Return the [x, y] coordinate for the center point of the cell that contains the specified text.  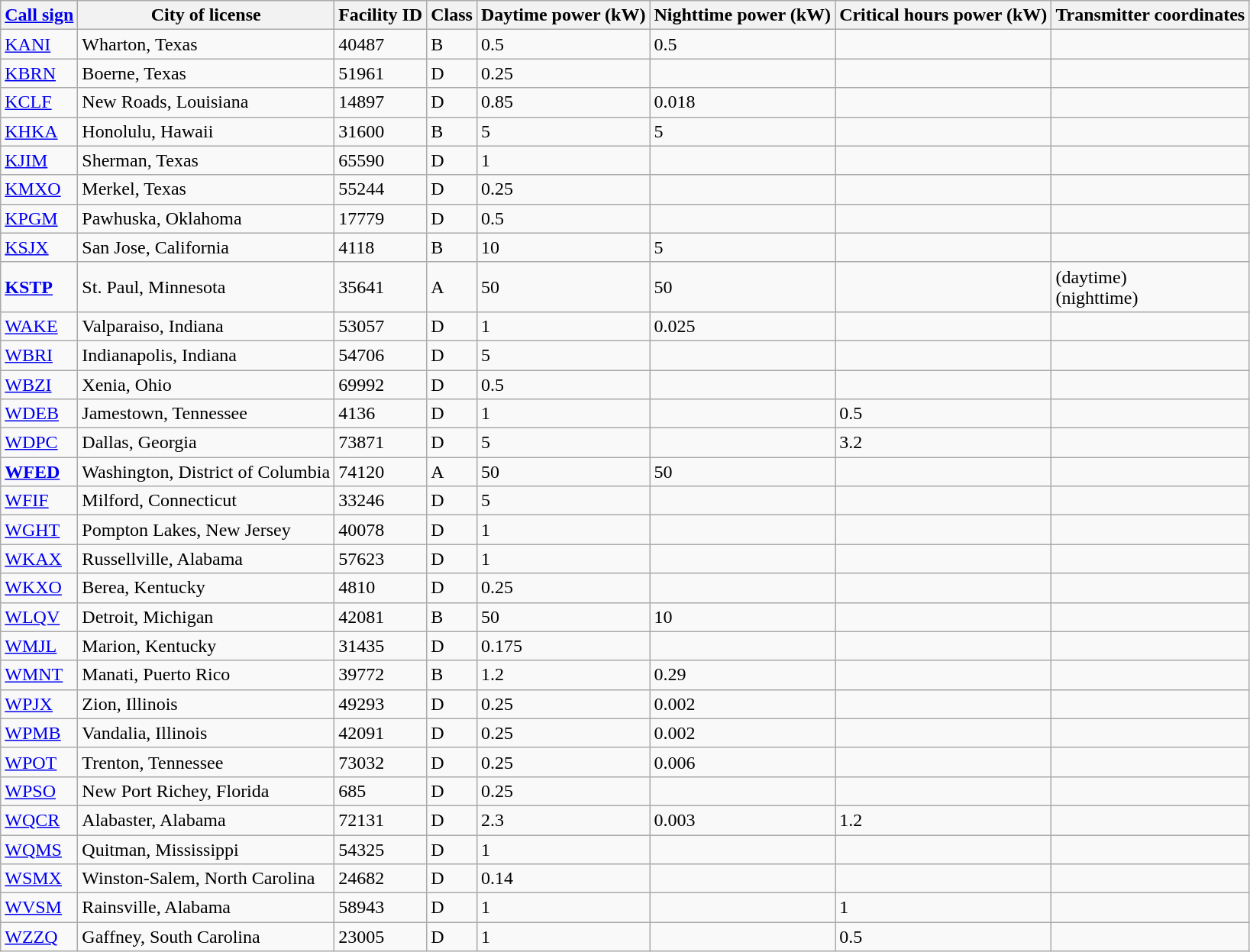
39772 [380, 675]
WPMB [40, 733]
0.14 [564, 879]
(daytime) (nighttime) [1150, 287]
73871 [380, 443]
0.85 [564, 102]
4118 [380, 247]
Honolulu, Hawaii [206, 131]
Wharton, Texas [206, 44]
Washington, District of Columbia [206, 472]
4810 [380, 588]
0.175 [564, 646]
KANI [40, 44]
0.29 [742, 675]
WMNT [40, 675]
Call sign [40, 15]
Zion, Illinois [206, 704]
WPOT [40, 762]
40487 [380, 44]
685 [380, 791]
54325 [380, 850]
KSJX [40, 247]
WPJX [40, 704]
Berea, Kentucky [206, 588]
Marion, Kentucky [206, 646]
0.006 [742, 762]
KHKA [40, 131]
WZZQ [40, 937]
Pawhuska, Oklahoma [206, 218]
14897 [380, 102]
Valparaiso, Indiana [206, 326]
72131 [380, 820]
Quitman, Mississippi [206, 850]
74120 [380, 472]
WBRI [40, 355]
49293 [380, 704]
54706 [380, 355]
3.2 [944, 443]
Pompton Lakes, New Jersey [206, 530]
WQCR [40, 820]
Gaffney, South Carolina [206, 937]
58943 [380, 908]
69992 [380, 384]
KSTP [40, 287]
Daytime power (kW) [564, 15]
Xenia, Ohio [206, 384]
Dallas, Georgia [206, 443]
35641 [380, 287]
Trenton, Tennessee [206, 762]
33246 [380, 501]
KJIM [40, 160]
2.3 [564, 820]
24682 [380, 879]
WDEB [40, 414]
WQMS [40, 850]
Merkel, Texas [206, 189]
Winston-Salem, North Carolina [206, 879]
St. Paul, Minnesota [206, 287]
Detroit, Michigan [206, 617]
Milford, Connecticut [206, 501]
WKAX [40, 559]
57623 [380, 559]
0.018 [742, 102]
Facility ID [380, 15]
WLQV [40, 617]
City of license [206, 15]
KCLF [40, 102]
WSMX [40, 879]
Rainsville, Alabama [206, 908]
Transmitter coordinates [1150, 15]
65590 [380, 160]
51961 [380, 73]
Class [452, 15]
0.003 [742, 820]
31435 [380, 646]
53057 [380, 326]
WPSO [40, 791]
WKXO [40, 588]
42081 [380, 617]
Russellville, Alabama [206, 559]
73032 [380, 762]
55244 [380, 189]
WBZI [40, 384]
WFIF [40, 501]
WFED [40, 472]
0.025 [742, 326]
New Port Richey, Florida [206, 791]
4136 [380, 414]
Indianapolis, Indiana [206, 355]
Critical hours power (kW) [944, 15]
San Jose, California [206, 247]
WDPC [40, 443]
WMJL [40, 646]
17779 [380, 218]
KMXO [40, 189]
WAKE [40, 326]
Jamestown, Tennessee [206, 414]
42091 [380, 733]
New Roads, Louisiana [206, 102]
KBRN [40, 73]
Alabaster, Alabama [206, 820]
Sherman, Texas [206, 160]
Boerne, Texas [206, 73]
23005 [380, 937]
Vandalia, Illinois [206, 733]
WGHT [40, 530]
WVSM [40, 908]
KPGM [40, 218]
40078 [380, 530]
Manati, Puerto Rico [206, 675]
Nighttime power (kW) [742, 15]
31600 [380, 131]
